Detect which cell encompasses the target text, then output its (x, y) center coordinate. 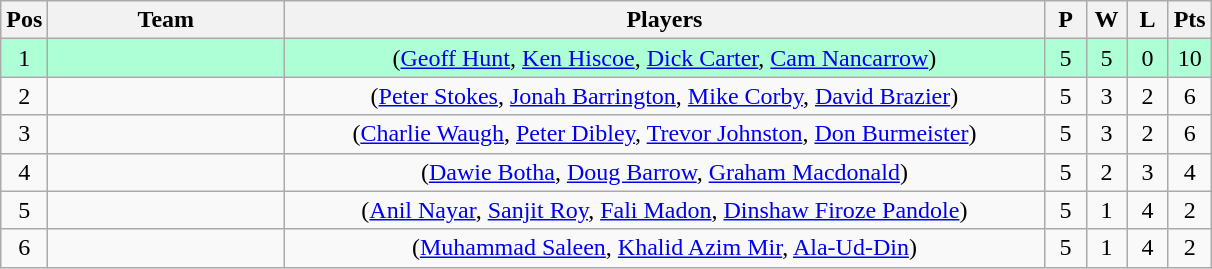
P (1066, 20)
(Peter Stokes, Jonah Barrington, Mike Corby, David Brazier) (664, 96)
Team (166, 20)
0 (1148, 58)
Players (664, 20)
(Dawie Botha, Doug Barrow, Graham Macdonald) (664, 172)
W (1106, 20)
(Charlie Waugh, Peter Dibley, Trevor Johnston, Don Burmeister) (664, 134)
(Muhammad Saleen, Khalid Azim Mir, Ala-Ud-Din) (664, 248)
Pts (1190, 20)
(Anil Nayar, Sanjit Roy, Fali Madon, Dinshaw Firoze Pandole) (664, 210)
L (1148, 20)
Pos (24, 20)
(Geoff Hunt, Ken Hiscoe, Dick Carter, Cam Nancarrow) (664, 58)
10 (1190, 58)
